Output the [x, y] coordinate of the center of the cell containing the given text.  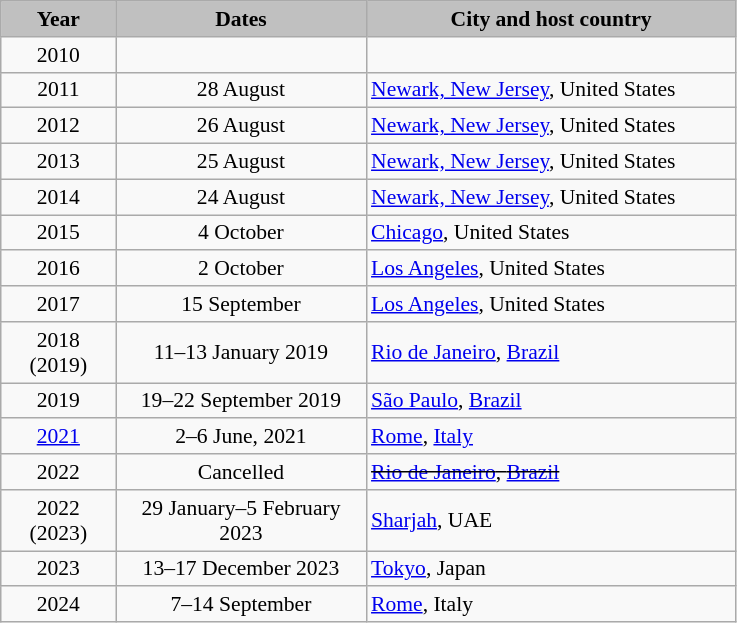
2012 [58, 126]
2017 [58, 304]
Year [58, 19]
2016 [58, 269]
26 August [241, 126]
2018(2019) [58, 352]
15 September [241, 304]
2 October [241, 269]
24 August [241, 197]
2019 [58, 401]
2022(2023) [58, 520]
2021 [58, 437]
Sharjah, UAE [551, 520]
28 August [241, 90]
Dates [241, 19]
11–13 January 2019 [241, 352]
2024 [58, 605]
Tokyo, Japan [551, 569]
2023 [58, 569]
25 August [241, 162]
4 October [241, 233]
Chicago, United States [551, 233]
2022 [58, 472]
2010 [58, 55]
2014 [58, 197]
Cancelled [241, 472]
29 January–5 February 2023 [241, 520]
2011 [58, 90]
19–22 September 2019 [241, 401]
2015 [58, 233]
City and host country [551, 19]
2–6 June, 2021 [241, 437]
7–14 September [241, 605]
2013 [58, 162]
13–17 December 2023 [241, 569]
São Paulo, Brazil [551, 401]
